Detect which cell encompasses the target text, then output its (x, y) center coordinate. 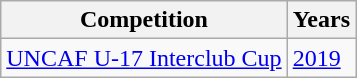
Competition (144, 20)
Years (321, 20)
2019 (321, 58)
UNCAF U-17 Interclub Cup (144, 58)
